Detect which cell encompasses the target text, then output its (x, y) center coordinate. 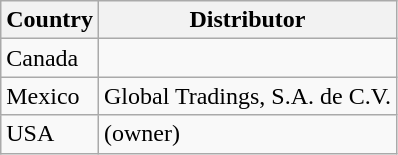
Mexico (50, 96)
(owner) (247, 134)
Canada (50, 58)
Distributor (247, 20)
Global Tradings, S.A. de C.V. (247, 96)
USA (50, 134)
Country (50, 20)
